Find where the given text appears and provide that cell's center as [x, y] coordinate. 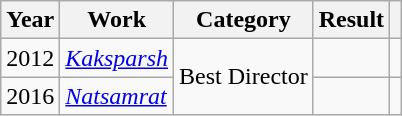
Category [244, 20]
2012 [30, 58]
2016 [30, 96]
Kaksparsh [117, 58]
Year [30, 20]
Work [117, 20]
Best Director [244, 77]
Natsamrat [117, 96]
Result [351, 20]
